Identify which cell holds the provided text, then report its [x, y] central coordinate. 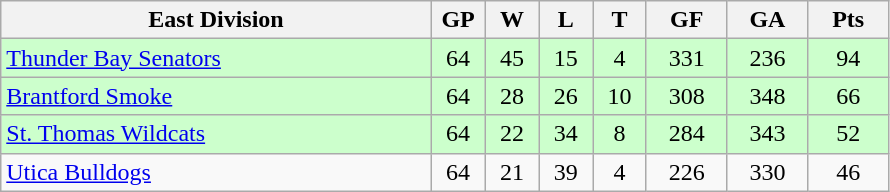
15 [566, 58]
St. Thomas Wildcats [216, 134]
343 [768, 134]
226 [686, 172]
Brantford Smoke [216, 96]
348 [768, 96]
GA [768, 20]
45 [512, 58]
East Division [216, 20]
39 [566, 172]
94 [848, 58]
26 [566, 96]
331 [686, 58]
L [566, 20]
46 [848, 172]
22 [512, 134]
21 [512, 172]
10 [620, 96]
Utica Bulldogs [216, 172]
GF [686, 20]
34 [566, 134]
GP [458, 20]
W [512, 20]
308 [686, 96]
Pts [848, 20]
284 [686, 134]
Thunder Bay Senators [216, 58]
T [620, 20]
330 [768, 172]
28 [512, 96]
52 [848, 134]
66 [848, 96]
236 [768, 58]
8 [620, 134]
